Identify which cell holds the provided text, then report its (X, Y) central coordinate. 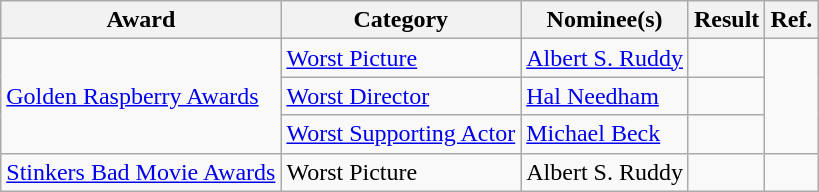
Golden Raspberry Awards (141, 96)
Ref. (792, 20)
Hal Needham (605, 96)
Worst Director (401, 96)
Worst Supporting Actor (401, 134)
Stinkers Bad Movie Awards (141, 172)
Award (141, 20)
Category (401, 20)
Result (726, 20)
Michael Beck (605, 134)
Nominee(s) (605, 20)
